Extract the (x, y) coordinate from the center of the cell holding the provided text.  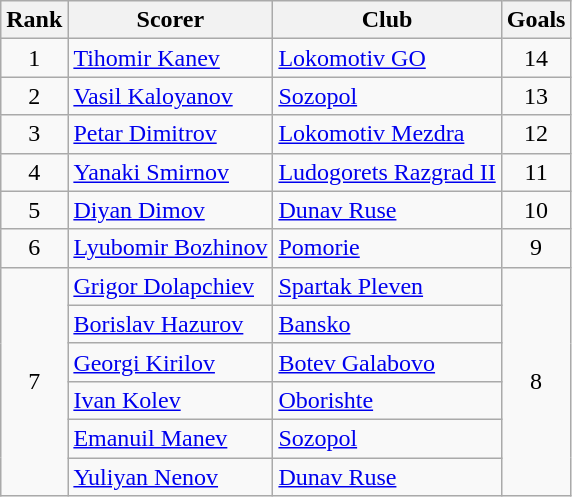
11 (536, 172)
Pomorie (387, 248)
Grigor Dolapchiev (170, 286)
14 (536, 58)
Georgi Kirilov (170, 362)
9 (536, 248)
3 (34, 134)
Yuliyan Nenov (170, 477)
Scorer (170, 20)
Goals (536, 20)
5 (34, 210)
4 (34, 172)
Botev Galabovo (387, 362)
13 (536, 96)
Ivan Kolev (170, 400)
Ludogorets Razgrad II (387, 172)
6 (34, 248)
Lyubomir Bozhinov (170, 248)
Tihomir Kanev (170, 58)
Borislav Hazurov (170, 324)
Spartak Pleven (387, 286)
Lokomotiv Mezdra (387, 134)
Vasil Kaloyanov (170, 96)
Petar Dimitrov (170, 134)
Yanaki Smirnov (170, 172)
12 (536, 134)
Emanuil Manev (170, 438)
Club (387, 20)
2 (34, 96)
8 (536, 381)
10 (536, 210)
Rank (34, 20)
Oborishte (387, 400)
Diyan Dimov (170, 210)
Lokomotiv GO (387, 58)
1 (34, 58)
7 (34, 381)
Bansko (387, 324)
